Find where the given text appears and provide that cell's center as (X, Y) coordinate. 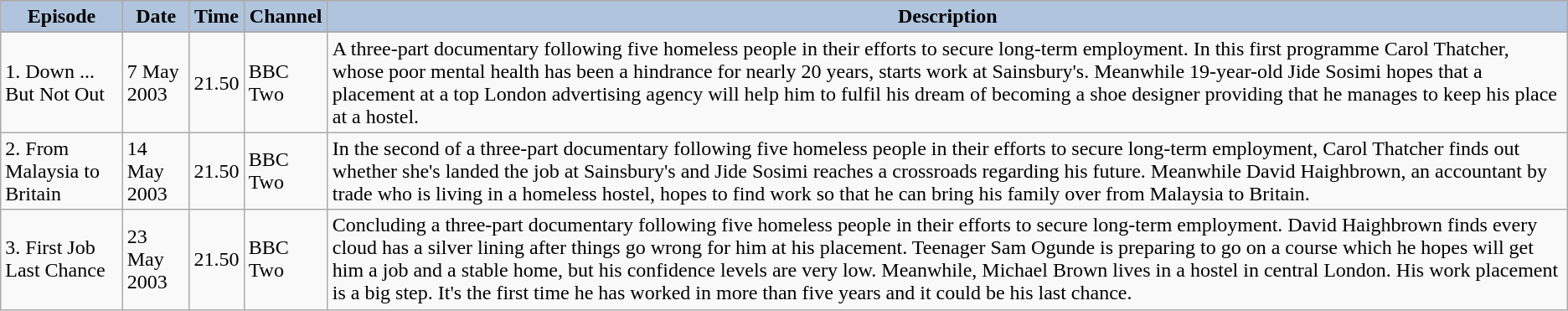
23 May 2003 (156, 260)
1. Down ... But Not Out (62, 82)
Episode (62, 17)
14 May 2003 (156, 171)
Description (947, 17)
7 May 2003 (156, 82)
Channel (286, 17)
2. From Malaysia to Britain (62, 171)
Time (216, 17)
3. First Job Last Chance (62, 260)
Date (156, 17)
